From the cell containing the given text, extract its center point as (X, Y) coordinate. 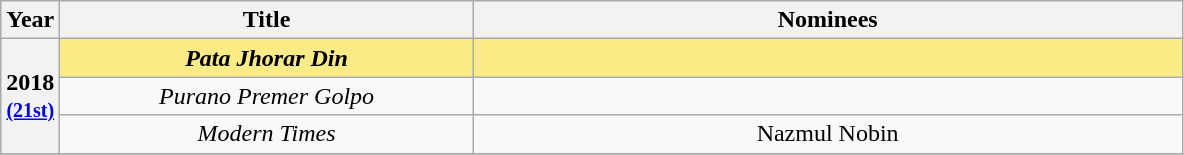
Year (30, 20)
Purano Premer Golpo (266, 96)
2018(21st) (30, 96)
Title (266, 20)
Nazmul Nobin (828, 134)
Nominees (828, 20)
Modern Times (266, 134)
Pata Jhorar Din (266, 58)
